Output the [X, Y] coordinate of the center of the cell containing the given text.  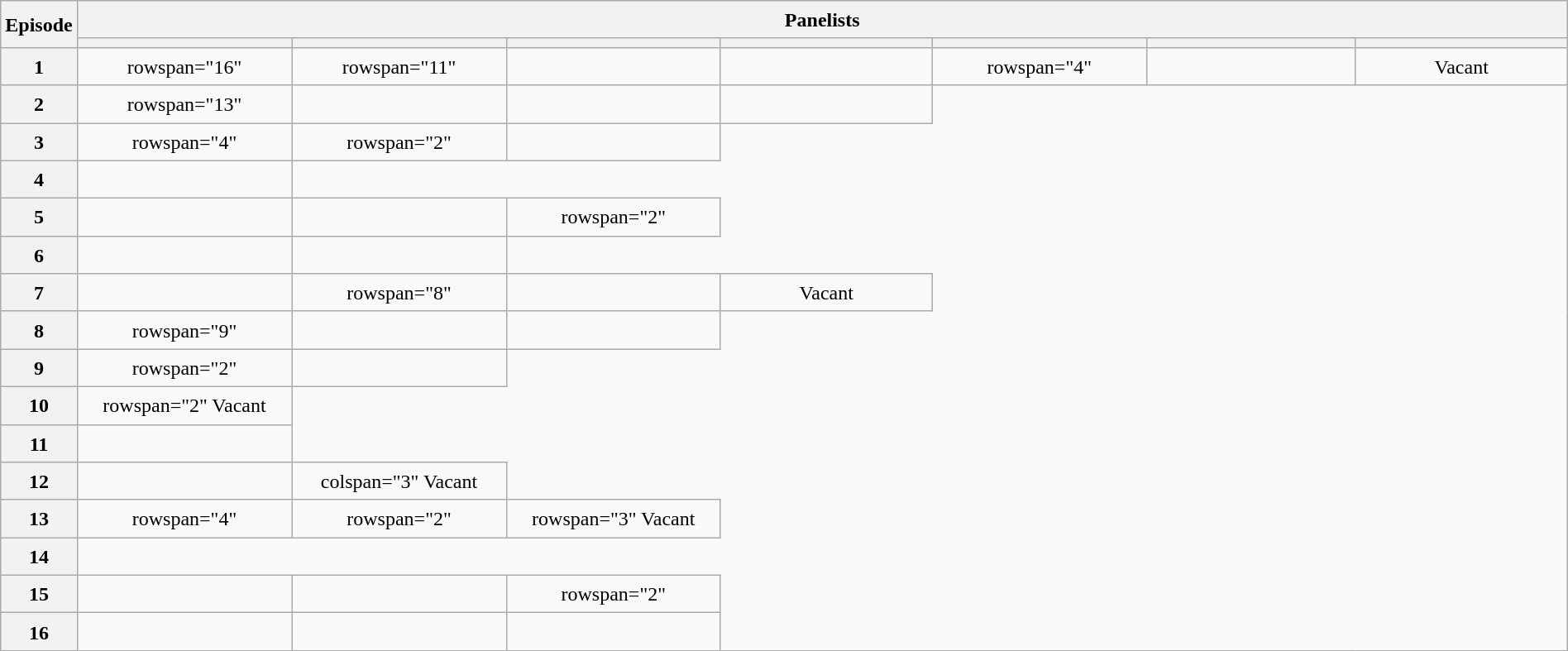
11 [39, 443]
16 [39, 632]
3 [39, 141]
Episode [39, 25]
rowspan="16" [184, 66]
rowspan="3" Vacant [614, 519]
10 [39, 405]
15 [39, 594]
2 [39, 104]
14 [39, 557]
colspan="3" Vacant [399, 481]
4 [39, 180]
rowspan="13" [184, 104]
7 [39, 293]
5 [39, 218]
rowspan="2" Vacant [184, 405]
Panelists [822, 20]
9 [39, 368]
8 [39, 330]
6 [39, 255]
12 [39, 481]
1 [39, 66]
13 [39, 519]
rowspan="9" [184, 330]
rowspan="11" [399, 66]
rowspan="8" [399, 293]
